Pinpoint the cell where the given text exists, returning its (X, Y) midpoint coordinate. 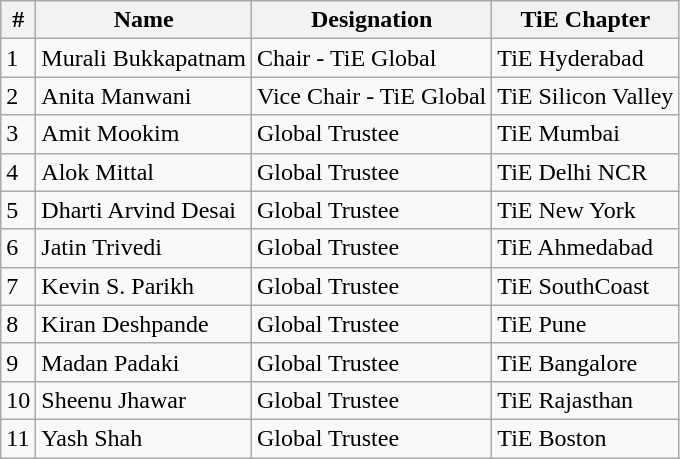
TiE Boston (586, 438)
# (18, 20)
TiE SouthCoast (586, 286)
TiE Bangalore (586, 362)
TiE New York (586, 210)
Kevin S. Parikh (144, 286)
Name (144, 20)
2 (18, 96)
Sheenu Jhawar (144, 400)
5 (18, 210)
Anita Manwani (144, 96)
Dharti Arvind Desai (144, 210)
TiE Pune (586, 324)
Vice Chair - TiE Global (372, 96)
Kiran Deshpande (144, 324)
Madan Padaki (144, 362)
4 (18, 172)
9 (18, 362)
3 (18, 134)
Amit Mookim (144, 134)
8 (18, 324)
Murali Bukkapatnam (144, 58)
Jatin Trivedi (144, 248)
Alok Mittal (144, 172)
11 (18, 438)
7 (18, 286)
10 (18, 400)
Yash Shah (144, 438)
TiE Delhi NCR (586, 172)
TiE Mumbai (586, 134)
Chair - TiE Global (372, 58)
Designation (372, 20)
TiE Rajasthan (586, 400)
TiE Silicon Valley (586, 96)
1 (18, 58)
TiE Ahmedabad (586, 248)
6 (18, 248)
TiE Chapter (586, 20)
TiE Hyderabad (586, 58)
